Detect which cell encompasses the target text, then output its [X, Y] center coordinate. 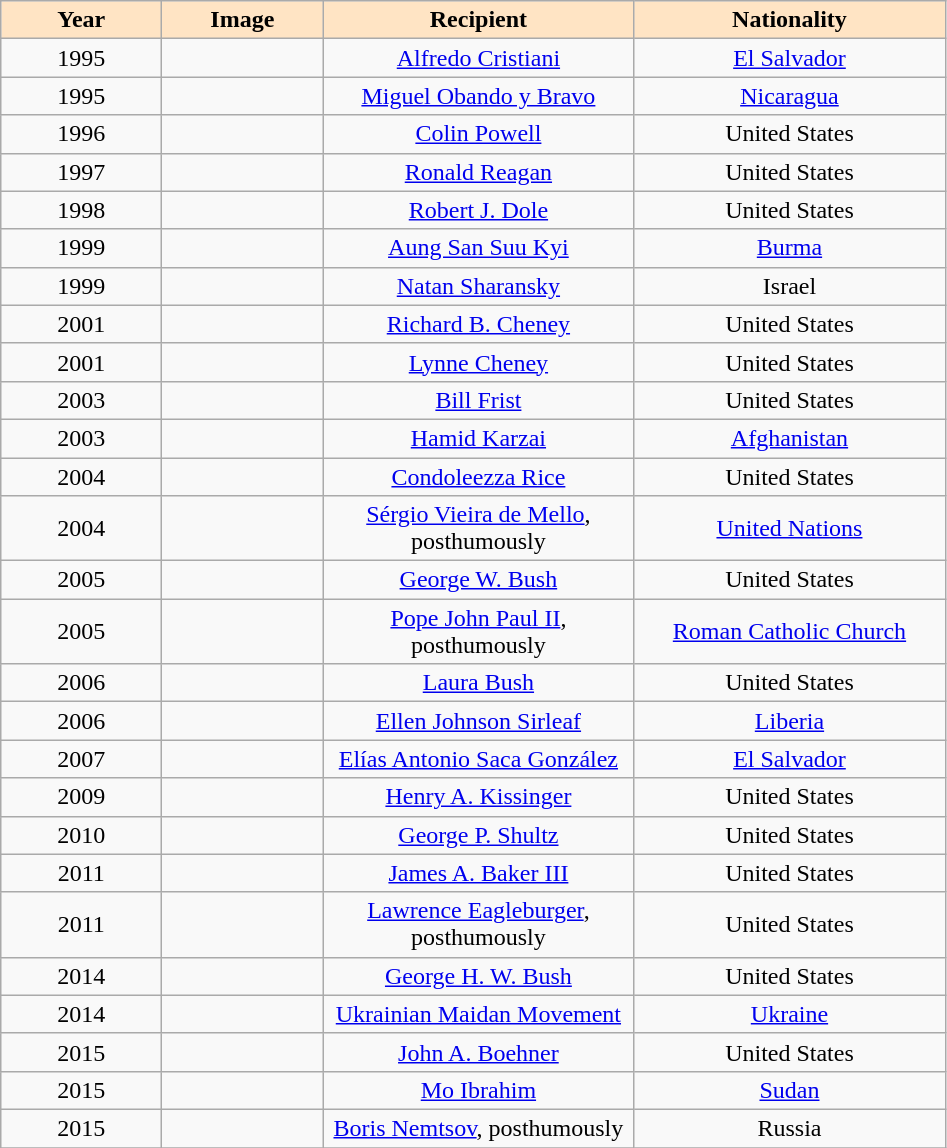
Year [82, 20]
Sudan [790, 1090]
George H. W. Bush [478, 976]
Ellen Johnson Sirleaf [478, 721]
2007 [82, 759]
2009 [82, 797]
Condoleezza Rice [478, 477]
Hamid Karzai [478, 438]
Natan Sharansky [478, 286]
Pope John Paul II, posthumously [478, 632]
James A. Baker III [478, 873]
Ukrainian Maidan Movement [478, 1014]
Robert J. Dole [478, 210]
United Nations [790, 528]
Laura Bush [478, 683]
Richard B. Cheney [478, 324]
Afghanistan [790, 438]
Mo Ibrahim [478, 1090]
Sérgio Vieira de Mello, posthumously [478, 528]
Colin Powell [478, 134]
Israel [790, 286]
Image [242, 20]
George W. Bush [478, 580]
Russia [790, 1128]
Nationality [790, 20]
Aung San Suu Kyi [478, 248]
George P. Shultz [478, 835]
Lynne Cheney [478, 362]
1996 [82, 134]
Liberia [790, 721]
Burma [790, 248]
2010 [82, 835]
Henry A. Kissinger [478, 797]
Lawrence Eagleburger, posthumously [478, 924]
Ukraine [790, 1014]
Bill Frist [478, 400]
Recipient [478, 20]
Boris Nemtsov, posthumously [478, 1128]
Alfredo Cristiani [478, 58]
Ronald Reagan [478, 172]
John A. Boehner [478, 1052]
Roman Catholic Church [790, 632]
1998 [82, 210]
Elías Antonio Saca González [478, 759]
1997 [82, 172]
Miguel Obando y Bravo [478, 96]
Nicaragua [790, 96]
